Extract the (x, y) coordinate from the center of the cell holding the provided text.  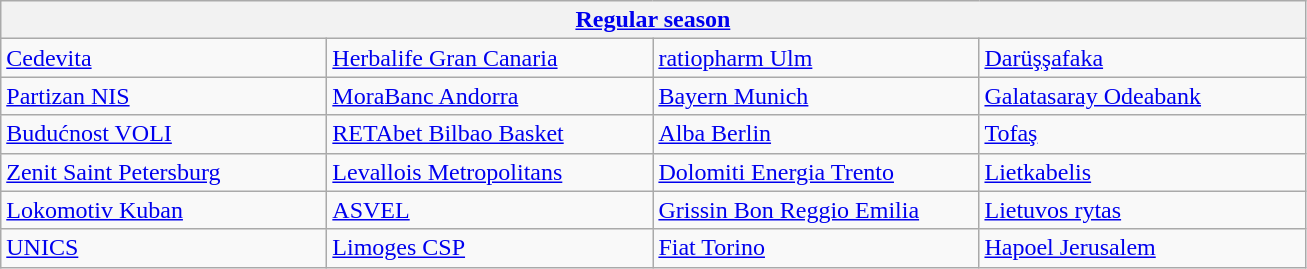
Cedevita (164, 58)
Levallois Metropolitans (490, 172)
Lietuvos rytas (1142, 210)
Zenit Saint Petersburg (164, 172)
Lokomotiv Kuban (164, 210)
Galatasaray Odeabank (1142, 96)
Budućnost VOLI (164, 134)
MoraBanc Andorra (490, 96)
ratiopharm Ulm (816, 58)
Alba Berlin (816, 134)
Limoges CSP (490, 248)
ASVEL (490, 210)
RETAbet Bilbao Basket (490, 134)
Fiat Torino (816, 248)
Hapoel Jerusalem (1142, 248)
Bayern Munich (816, 96)
Regular season (653, 20)
Herbalife Gran Canaria (490, 58)
Tofaş (1142, 134)
Grissin Bon Reggio Emilia (816, 210)
Dolomiti Energia Trento (816, 172)
Partizan NIS (164, 96)
UNICS (164, 248)
Lietkabelis (1142, 172)
Darüşşafaka (1142, 58)
